Pinpoint the cell where the given text exists, returning its [X, Y] midpoint coordinate. 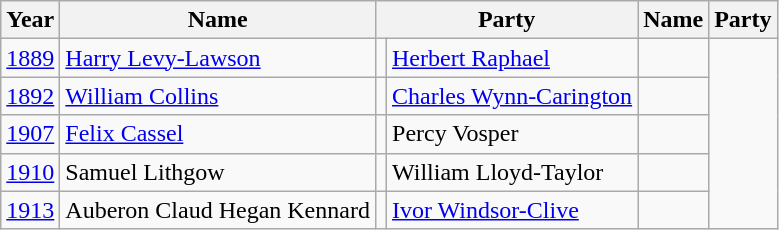
1889 [30, 58]
William Collins [218, 96]
Ivor Windsor-Clive [512, 210]
Percy Vosper [512, 134]
Harry Levy-Lawson [218, 58]
Samuel Lithgow [218, 172]
Felix Cassel [218, 134]
1892 [30, 96]
Charles Wynn-Carington [512, 96]
William Lloyd-Taylor [512, 172]
Herbert Raphael [512, 58]
1907 [30, 134]
Year [30, 20]
1913 [30, 210]
Auberon Claud Hegan Kennard [218, 210]
1910 [30, 172]
